Find where the given text appears and provide that cell's center as (X, Y) coordinate. 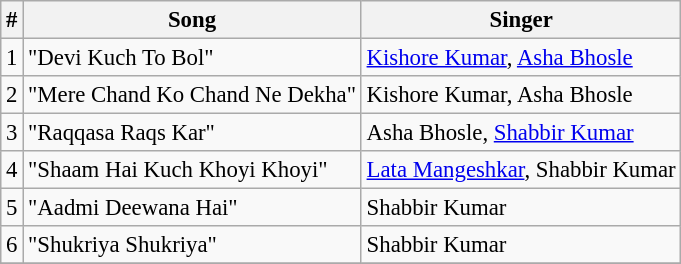
1 (12, 58)
3 (12, 133)
Song (192, 20)
Singer (521, 20)
5 (12, 208)
"Devi Kuch To Bol" (192, 58)
"Mere Chand Ko Chand Ne Dekha" (192, 95)
4 (12, 170)
"Shukriya Shukriya" (192, 245)
2 (12, 95)
Asha Bhosle, Shabbir Kumar (521, 133)
6 (12, 245)
"Shaam Hai Kuch Khoyi Khoyi" (192, 170)
"Raqqasa Raqs Kar" (192, 133)
# (12, 20)
"Aadmi Deewana Hai" (192, 208)
Lata Mangeshkar, Shabbir Kumar (521, 170)
